Detect which cell encompasses the target text, then output its (x, y) center coordinate. 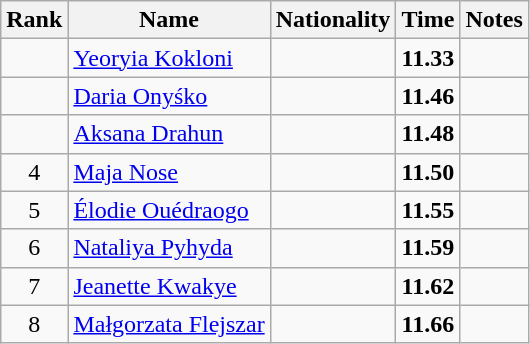
8 (34, 324)
6 (34, 248)
11.62 (428, 286)
Jeanette Kwakye (169, 286)
Nataliya Pyhyda (169, 248)
11.33 (428, 58)
11.46 (428, 96)
Time (428, 20)
Rank (34, 20)
11.48 (428, 134)
5 (34, 210)
Yeoryia Kokloni (169, 58)
11.66 (428, 324)
11.55 (428, 210)
7 (34, 286)
Nationality (333, 20)
Maja Nose (169, 172)
Daria Onyśko (169, 96)
Aksana Drahun (169, 134)
Élodie Ouédraogo (169, 210)
11.50 (428, 172)
Małgorzata Flejszar (169, 324)
4 (34, 172)
Notes (494, 20)
Name (169, 20)
11.59 (428, 248)
